Extract the [x, y] coordinate from the center of the cell holding the provided text.  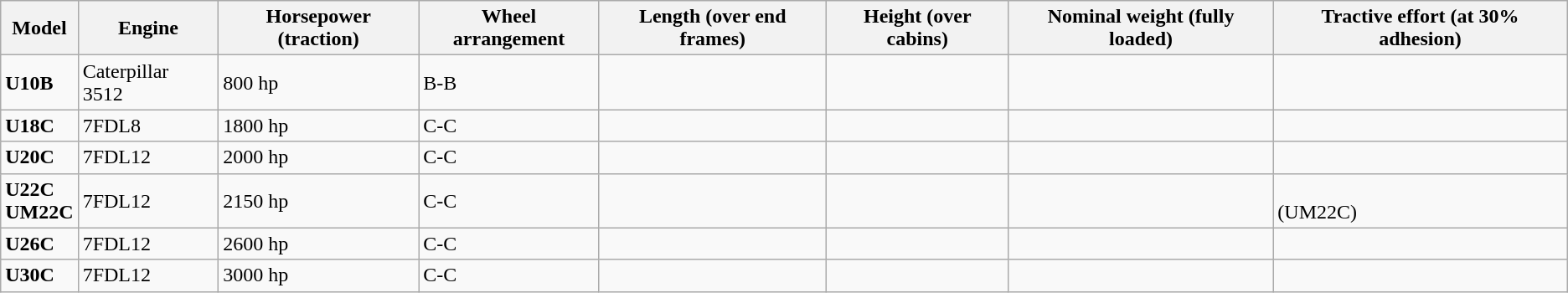
Engine [148, 28]
Tractive effort (at 30% adhesion) [1421, 28]
2000 hp [318, 157]
800 hp [318, 82]
U10B [39, 82]
Wheel arrangement [509, 28]
U30C [39, 275]
7FDL8 [148, 126]
Length (over end frames) [712, 28]
U20C [39, 157]
2150 hp [318, 201]
1800 hp [318, 126]
Caterpillar 3512 [148, 82]
(UM22C) [1421, 201]
U22CUM22C [39, 201]
3000 hp [318, 275]
Height (over cabins) [917, 28]
2600 hp [318, 244]
Horsepower (traction) [318, 28]
Nominal weight (fully loaded) [1141, 28]
U26C [39, 244]
B-B [509, 82]
U18C [39, 126]
Model [39, 28]
